Output the [X, Y] coordinate of the center of the cell containing the given text.  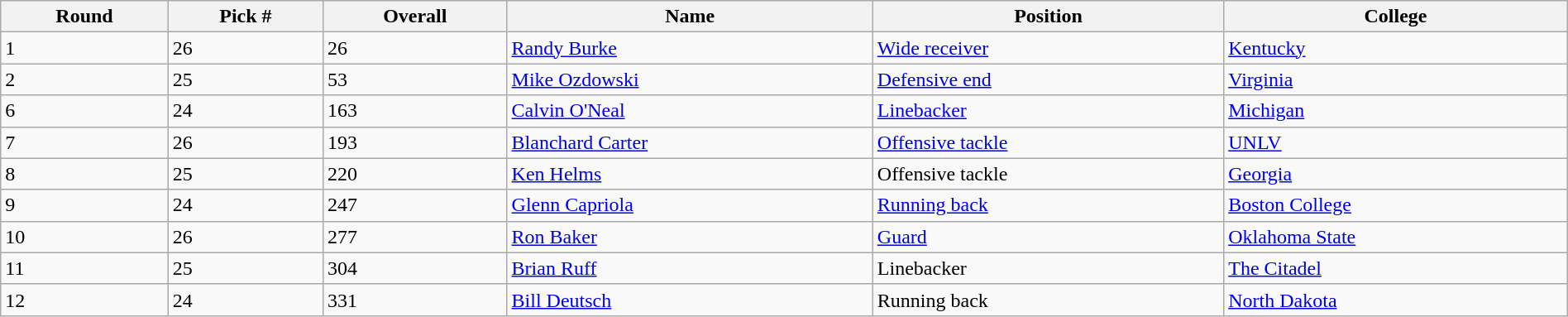
10 [84, 237]
2 [84, 79]
Brian Ruff [690, 268]
UNLV [1396, 142]
163 [415, 111]
Position [1048, 17]
North Dakota [1396, 300]
11 [84, 268]
53 [415, 79]
The Citadel [1396, 268]
Mike Ozdowski [690, 79]
Name [690, 17]
277 [415, 237]
304 [415, 268]
Kentucky [1396, 48]
Blanchard Carter [690, 142]
Michigan [1396, 111]
247 [415, 205]
Oklahoma State [1396, 237]
1 [84, 48]
Randy Burke [690, 48]
Georgia [1396, 174]
Ron Baker [690, 237]
Calvin O'Neal [690, 111]
Bill Deutsch [690, 300]
Wide receiver [1048, 48]
220 [415, 174]
Glenn Capriola [690, 205]
Virginia [1396, 79]
331 [415, 300]
12 [84, 300]
Round [84, 17]
Guard [1048, 237]
Defensive end [1048, 79]
Pick # [245, 17]
193 [415, 142]
Boston College [1396, 205]
College [1396, 17]
6 [84, 111]
Overall [415, 17]
Ken Helms [690, 174]
9 [84, 205]
7 [84, 142]
8 [84, 174]
